Output the (X, Y) coordinate of the center of the cell containing the given text.  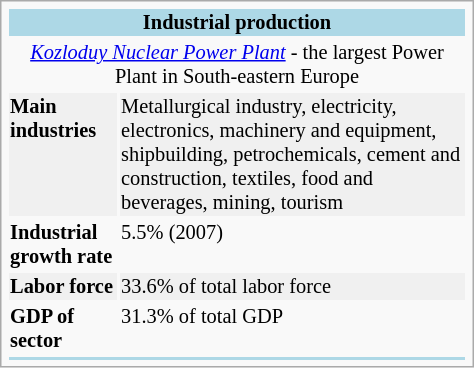
31.3% of total GDP (293, 328)
Industrial growth rate (63, 244)
Labor force (63, 286)
33.6% of total labor force (293, 286)
5.5% (2007) (293, 244)
GDP of sector (63, 328)
Industrial production (238, 22)
Main industries (63, 154)
Kozloduy Nuclear Power Plant - the largest Power Plant in South-eastern Europe (238, 64)
